Locate the cell with the specified text and output its [X, Y] center coordinate. 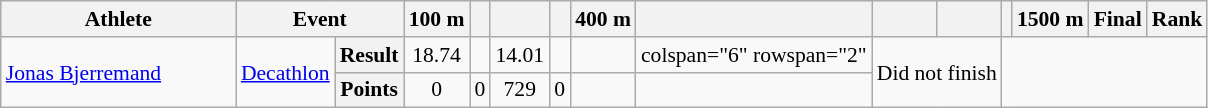
colspan="6" rowspan="2" [754, 55]
400 m [603, 19]
Points [370, 90]
100 m [437, 19]
Decathlon [286, 72]
18.74 [437, 55]
Rank [1178, 19]
Final [1118, 19]
1500 m [1050, 19]
Event [320, 19]
Athlete [118, 19]
729 [520, 90]
Result [370, 55]
Jonas Bjerremand [118, 72]
14.01 [520, 55]
Did not finish [937, 72]
